Pinpoint the cell where the given text exists, returning its (X, Y) midpoint coordinate. 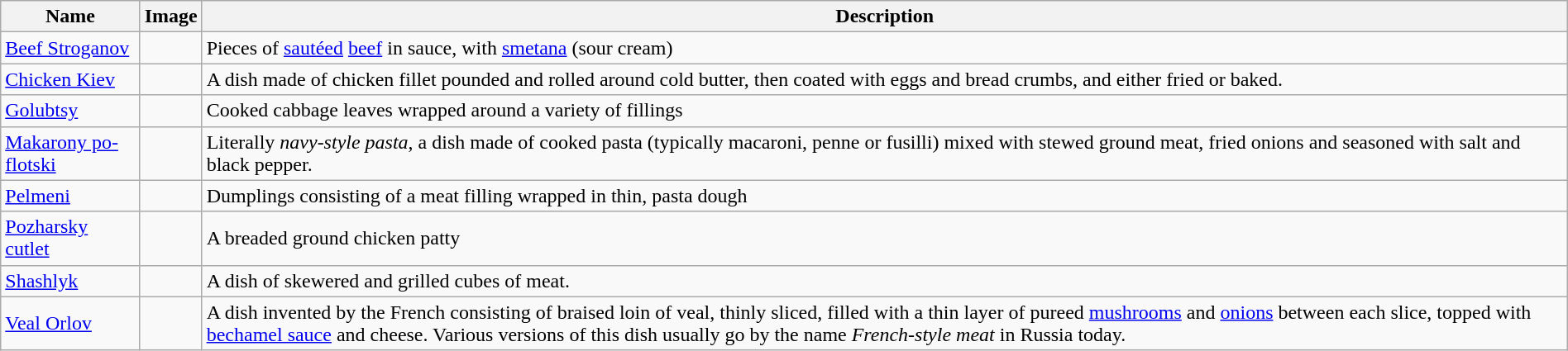
Chicken Kiev (70, 79)
Veal Orlov (70, 324)
Pieces of sautéed beef in sauce, with smetana (sour cream) (885, 48)
Description (885, 17)
Golubtsy (70, 111)
Name (70, 17)
Makarony po-flotski (70, 154)
Pozharsky cutlet (70, 238)
Beef Stroganov (70, 48)
Image (170, 17)
Pelmeni (70, 196)
A breaded ground chicken patty (885, 238)
Dumplings consisting of a meat filling wrapped in thin, pasta dough (885, 196)
A dish made of chicken fillet pounded and rolled around cold butter, then coated with eggs and bread crumbs, and either fried or baked. (885, 79)
Shashlyk (70, 281)
Cooked cabbage leaves wrapped around a variety of fillings (885, 111)
A dish of skewered and grilled cubes of meat. (885, 281)
